Detect which cell encompasses the target text, then output its [X, Y] center coordinate. 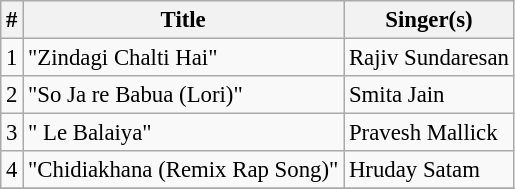
2 [12, 95]
"Chidiakhana (Remix Rap Song)" [184, 170]
1 [12, 58]
"So Ja re Babua (Lori)" [184, 95]
3 [12, 133]
"Zindagi Chalti Hai" [184, 58]
4 [12, 170]
Smita Jain [430, 95]
Rajiv Sundaresan [430, 58]
Title [184, 20]
# [12, 20]
Singer(s) [430, 20]
Pravesh Mallick [430, 133]
" Le Balaiya" [184, 133]
Hruday Satam [430, 170]
